Search for the cell housing the specified text and yield its (X, Y) center coordinate. 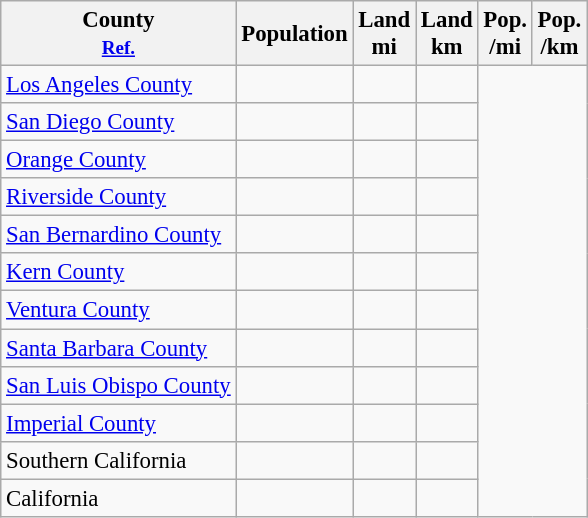
Pop./mi (505, 34)
Riverside County (118, 197)
San Diego County (118, 122)
Southern California (118, 460)
Landmi (384, 34)
Kern County (118, 273)
Pop./km (559, 34)
CountyRef. (118, 34)
Ventura County (118, 310)
Population (294, 34)
Landkm (448, 34)
Imperial County (118, 423)
Orange County (118, 160)
San Luis Obispo County (118, 385)
Los Angeles County (118, 85)
California (118, 498)
San Bernardino County (118, 235)
Santa Barbara County (118, 348)
